Extract the [x, y] coordinate from the center of the cell holding the provided text.  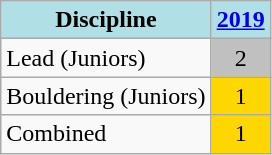
Bouldering (Juniors) [106, 96]
Lead (Juniors) [106, 58]
Combined [106, 134]
2019 [240, 20]
2 [240, 58]
Discipline [106, 20]
